Identify which cell holds the provided text, then report its [x, y] central coordinate. 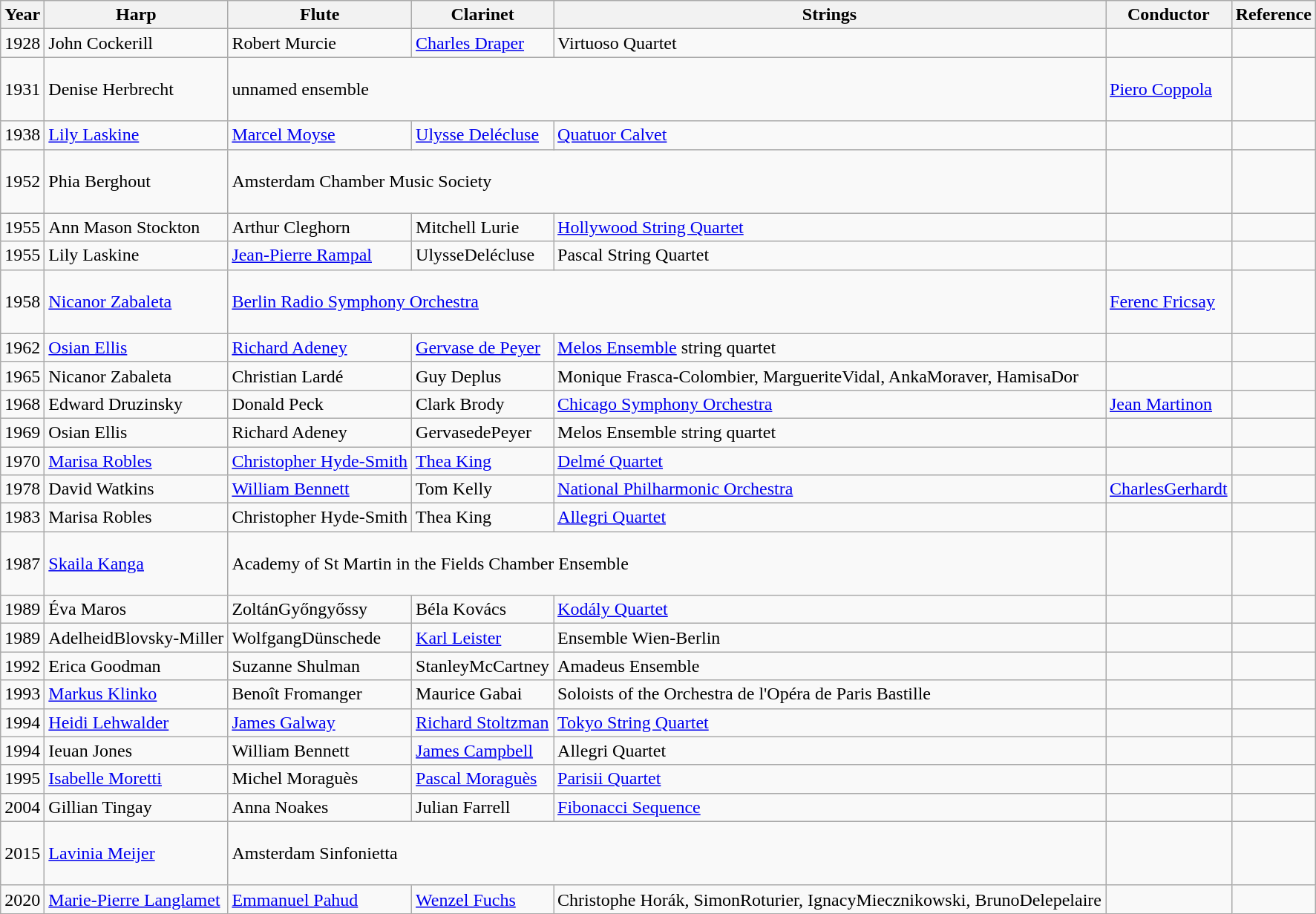
Reference [1274, 15]
Academy of St Martin in the Fields Chamber Ensemble [667, 564]
1992 [22, 666]
Richard Stoltzman [482, 722]
Jean-Pierre Rampal [320, 255]
Béla Kovács [482, 610]
Berlin Radio Symphony Orchestra [667, 301]
Monique Frasca-Colombier, MargueriteVidal, AnkaMoraver, HamisaDor [830, 376]
Arthur Cleghorn [320, 227]
ZoltánGyőngyőssy [320, 610]
1952 [22, 181]
unnamed ensemble [667, 89]
Tom Kelly [482, 489]
Robert Murcie [320, 43]
Hollywood String Quartet [830, 227]
Skaila Kanga [137, 564]
Fibonacci Sequence [830, 807]
Phia Berghout [137, 181]
Jean Martinon [1169, 404]
Tokyo String Quartet [830, 722]
Edward Druzinsky [137, 404]
David Watkins [137, 489]
Virtuoso Quartet [830, 43]
1987 [22, 564]
1970 [22, 461]
Soloists of the Orchestra de l'Opéra de Paris Bastille [830, 694]
1983 [22, 518]
Christophe Horák, SimonRoturier, IgnacyMiecznikowski, BrunoDelepelaire [830, 899]
Emmanuel Pahud [320, 899]
1978 [22, 489]
Anna Noakes [320, 807]
Michel Moraguès [320, 779]
Chicago Symphony Orchestra [830, 404]
Kodály Quartet [830, 610]
StanleyMcCartney [482, 666]
Markus Klinko [137, 694]
Marcel Moyse [320, 135]
Éva Maros [137, 610]
Amsterdam Sinfonietta [667, 853]
1965 [22, 376]
Pascal Moraguès [482, 779]
Ulysse Delécluse [482, 135]
Clark Brody [482, 404]
Donald Peck [320, 404]
UlysseDelécluse [482, 255]
Isabelle Moretti [137, 779]
1968 [22, 404]
Erica Goodman [137, 666]
1969 [22, 432]
1928 [22, 43]
Lavinia Meijer [137, 853]
Ann Mason Stockton [137, 227]
Clarinet [482, 15]
Mitchell Lurie [482, 227]
1993 [22, 694]
Suzanne Shulman [320, 666]
Guy Deplus [482, 376]
Charles Draper [482, 43]
Delmé Quartet [830, 461]
2020 [22, 899]
James Galway [320, 722]
Amadeus Ensemble [830, 666]
Ensemble Wien-Berlin [830, 638]
Parisii Quartet [830, 779]
Pascal String Quartet [830, 255]
Conductor [1169, 15]
Denise Herbrecht [137, 89]
1931 [22, 89]
AdelheidBlovsky-Miller [137, 638]
Gillian Tingay [137, 807]
Gervase de Peyer [482, 347]
Karl Leister [482, 638]
1958 [22, 301]
Amsterdam Chamber Music Society [667, 181]
Maurice Gabai [482, 694]
Wenzel Fuchs [482, 899]
WolfgangDünschede [320, 638]
Ieuan Jones [137, 751]
1962 [22, 347]
Piero Coppola [1169, 89]
Harp [137, 15]
James Campbell [482, 751]
GervasedePeyer [482, 432]
Strings [830, 15]
Flute [320, 15]
Benoît Fromanger [320, 694]
Year [22, 15]
2015 [22, 853]
Quatuor Calvet [830, 135]
Ferenc Fricsay [1169, 301]
Heidi Lehwalder [137, 722]
John Cockerill [137, 43]
1938 [22, 135]
2004 [22, 807]
Christian Lardé [320, 376]
CharlesGerhardt [1169, 489]
Marie-Pierre Langlamet [137, 899]
National Philharmonic Orchestra [830, 489]
1995 [22, 779]
Julian Farrell [482, 807]
